From the cell containing the given text, extract its center point as (x, y) coordinate. 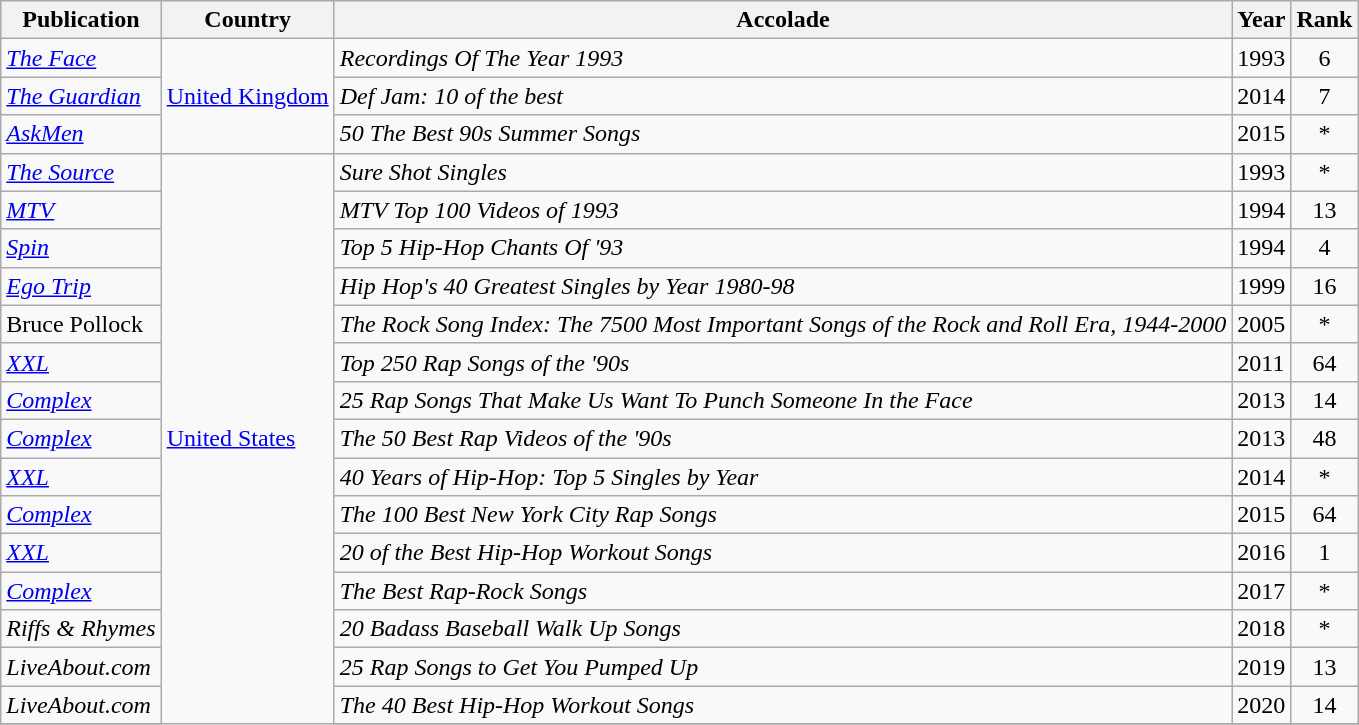
The Best Rap-Rock Songs (783, 591)
Rank (1324, 20)
Hip Hop's 40 Greatest Singles by Year 1980-98 (783, 286)
Sure Shot Singles (783, 172)
The Rock Song Index: The 7500 Most Important Songs of the Rock and Roll Era, 1944-2000 (783, 324)
Spin (81, 248)
2019 (1262, 667)
United States (248, 438)
Accolade (783, 20)
2017 (1262, 591)
20 of the Best Hip-Hop Workout Songs (783, 553)
4 (1324, 248)
Bruce Pollock (81, 324)
48 (1324, 438)
The Guardian (81, 96)
Top 250 Rap Songs of the '90s (783, 362)
The 40 Best Hip-Hop Workout Songs (783, 705)
6 (1324, 58)
Publication (81, 20)
The 100 Best New York City Rap Songs (783, 515)
Def Jam: 10 of the best (783, 96)
The 50 Best Rap Videos of the '90s (783, 438)
40 Years of Hip-Hop: Top 5 Singles by Year (783, 477)
7 (1324, 96)
MTV (81, 210)
2005 (1262, 324)
1999 (1262, 286)
AskMen (81, 134)
The Source (81, 172)
United Kingdom (248, 96)
Ego Trip (81, 286)
25 Rap Songs That Make Us Want To Punch Someone In the Face (783, 400)
MTV Top 100 Videos of 1993 (783, 210)
2018 (1262, 629)
Year (1262, 20)
The Face (81, 58)
Riffs & Rhymes (81, 629)
Country (248, 20)
Top 5 Hip-Hop Chants Of '93 (783, 248)
2016 (1262, 553)
Recordings Of The Year 1993 (783, 58)
25 Rap Songs to Get You Pumped Up (783, 667)
2020 (1262, 705)
1 (1324, 553)
50 The Best 90s Summer Songs (783, 134)
2011 (1262, 362)
20 Badass Baseball Walk Up Songs (783, 629)
16 (1324, 286)
